Capture the cell that displays the provided text and extract its (x, y) central coordinate. 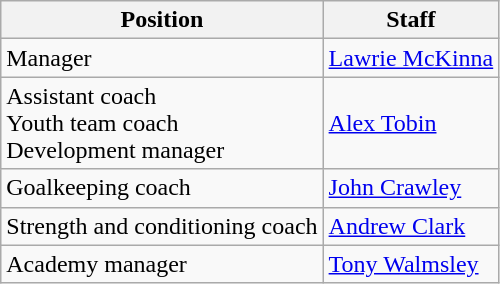
Assistant coachYouth team coachDevelopment manager (162, 123)
Andrew Clark (411, 226)
Staff (411, 20)
Alex Tobin (411, 123)
Position (162, 20)
Manager (162, 58)
Academy manager (162, 264)
John Crawley (411, 188)
Tony Walmsley (411, 264)
Goalkeeping coach (162, 188)
Strength and conditioning coach (162, 226)
Lawrie McKinna (411, 58)
